Search for the cell housing the specified text and yield its [x, y] center coordinate. 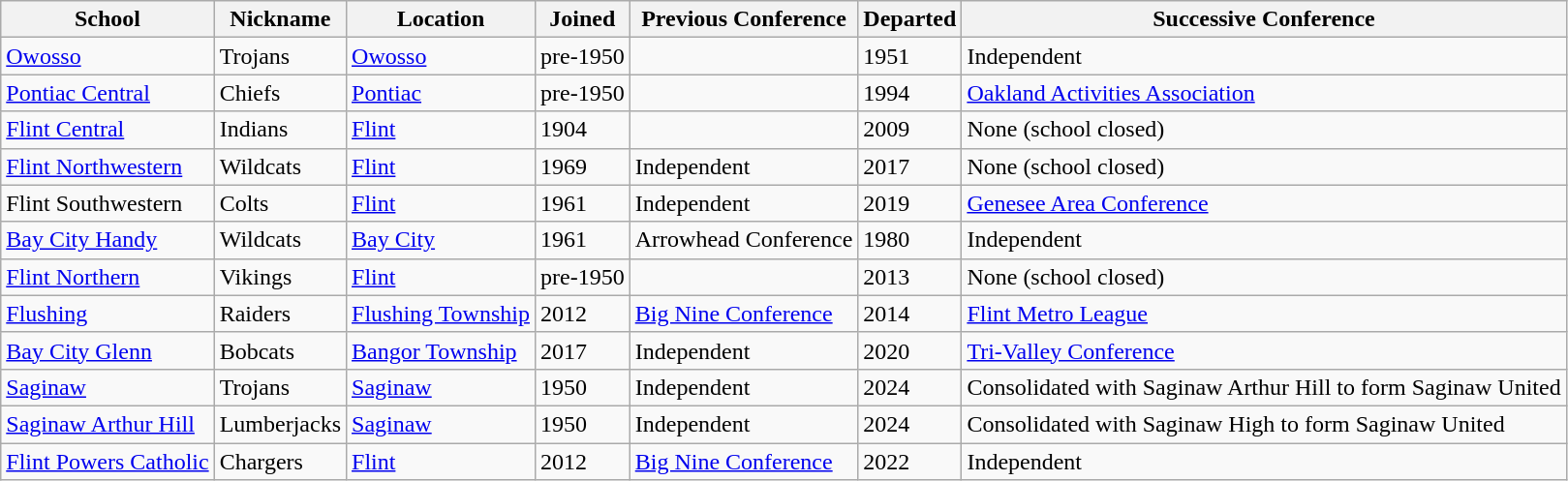
Consolidated with Saginaw High to form Saginaw United [1264, 424]
Lumberjacks [280, 424]
Chiefs [280, 93]
Tri-Valley Conference [1264, 350]
1904 [582, 130]
Indians [280, 130]
2020 [910, 350]
Location [442, 19]
1994 [910, 93]
Previous Conference [744, 19]
Pontiac [442, 93]
2019 [910, 203]
Saginaw Arthur Hill [108, 424]
Arrowhead Conference [744, 240]
Bay City [442, 240]
Genesee Area Conference [1264, 203]
Flint Metro League [1264, 314]
Oakland Activities Association [1264, 93]
Bay City Handy [108, 240]
Flint Northern [108, 277]
2009 [910, 130]
Bay City Glenn [108, 350]
Bobcats [280, 350]
Bangor Township [442, 350]
2014 [910, 314]
2022 [910, 462]
1980 [910, 240]
Flint Powers Catholic [108, 462]
Consolidated with Saginaw Arthur Hill to form Saginaw United [1264, 387]
Flint Northwestern [108, 166]
Departed [910, 19]
1969 [582, 166]
Raiders [280, 314]
Colts [280, 203]
Flushing Township [442, 314]
Joined [582, 19]
Flint Central [108, 130]
2013 [910, 277]
Flushing [108, 314]
1951 [910, 56]
Nickname [280, 19]
Vikings [280, 277]
Pontiac Central [108, 93]
Chargers [280, 462]
Successive Conference [1264, 19]
Flint Southwestern [108, 203]
School [108, 19]
